Detect which cell encompasses the target text, then output its (X, Y) center coordinate. 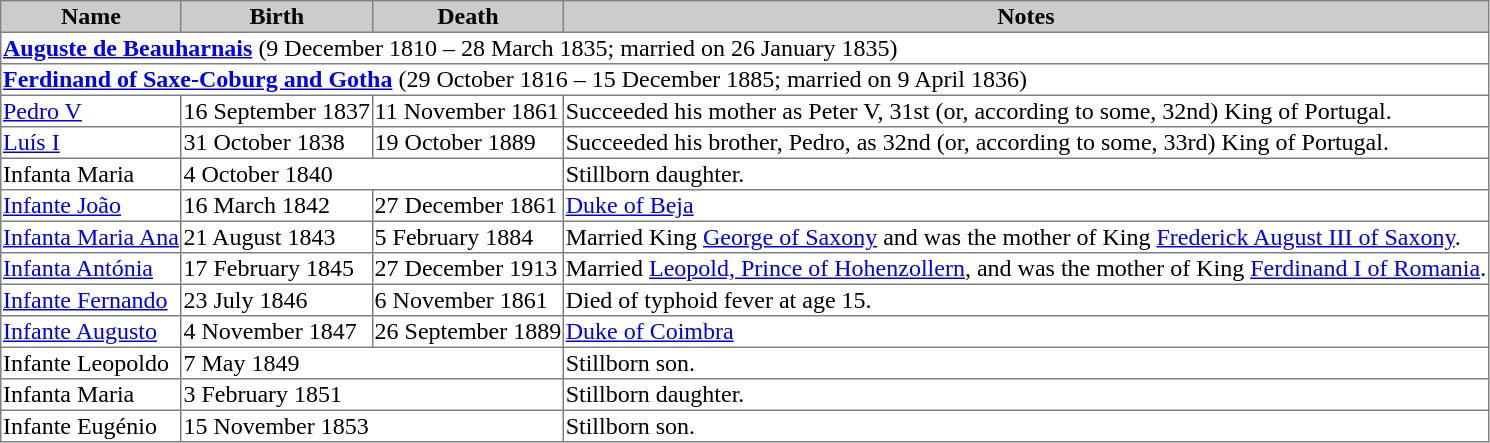
5 February 1884 (468, 237)
Died of typhoid fever at age 15. (1026, 300)
Infante Eugénio (91, 426)
3 February 1851 (372, 395)
Infante João (91, 206)
Infante Leopoldo (91, 363)
27 December 1913 (468, 269)
Infanta Maria Ana (91, 237)
7 May 1849 (372, 363)
Birth (276, 17)
Name (91, 17)
Infanta Antónia (91, 269)
21 August 1843 (276, 237)
Married King George of Saxony and was the mother of King Frederick August III of Saxony. (1026, 237)
Duke of Beja (1026, 206)
23 July 1846 (276, 300)
4 November 1847 (276, 332)
27 December 1861 (468, 206)
Succeeded his mother as Peter V, 31st (or, according to some, 32nd) King of Portugal. (1026, 111)
Death (468, 17)
Married Leopold, Prince of Hohenzollern, and was the mother of King Ferdinand I of Romania. (1026, 269)
Succeeded his brother, Pedro, as 32nd (or, according to some, 33rd) King of Portugal. (1026, 143)
17 February 1845 (276, 269)
16 March 1842 (276, 206)
Pedro V (91, 111)
6 November 1861 (468, 300)
Notes (1026, 17)
4 October 1840 (372, 174)
Duke of Coimbra (1026, 332)
19 October 1889 (468, 143)
Auguste de Beauharnais (9 December 1810 – 28 March 1835; married on 26 January 1835) (745, 48)
Luís I (91, 143)
Ferdinand of Saxe-Coburg and Gotha (29 October 1816 – 15 December 1885; married on 9 April 1836) (745, 80)
11 November 1861 (468, 111)
26 September 1889 (468, 332)
15 November 1853 (372, 426)
16 September 1837 (276, 111)
Infante Fernando (91, 300)
Infante Augusto (91, 332)
31 October 1838 (276, 143)
